Capture the cell that displays the provided text and extract its [X, Y] central coordinate. 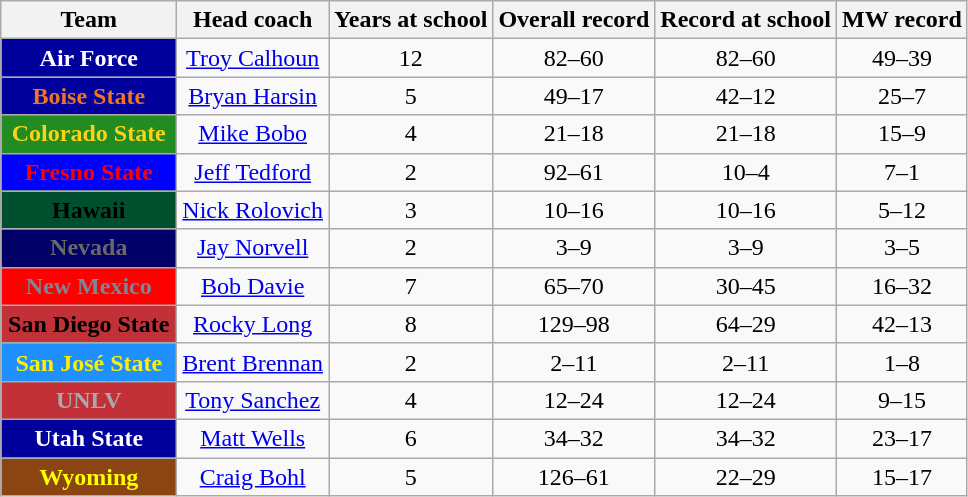
64–29 [746, 324]
Years at school [411, 20]
Record at school [746, 20]
Tony Sanchez [253, 400]
12 [411, 58]
Jay Norvell [253, 248]
Bryan Harsin [253, 96]
42–12 [746, 96]
Nick Rolovich [253, 210]
Bob Davie [253, 286]
23–17 [902, 438]
Matt Wells [253, 438]
Troy Calhoun [253, 58]
Wyoming [89, 477]
Brent Brennan [253, 362]
Rocky Long [253, 324]
16–32 [902, 286]
65–70 [574, 286]
Air Force [89, 58]
15–17 [902, 477]
42–13 [902, 324]
1–8 [902, 362]
Overall record [574, 20]
49–39 [902, 58]
126–61 [574, 477]
6 [411, 438]
Craig Bohl [253, 477]
Fresno State [89, 172]
8 [411, 324]
Utah State [89, 438]
Boise State [89, 96]
22–29 [746, 477]
Team [89, 20]
Jeff Tedford [253, 172]
7–1 [902, 172]
San Diego State [89, 324]
10–4 [746, 172]
Hawaii [89, 210]
30–45 [746, 286]
5–12 [902, 210]
Mike Bobo [253, 134]
25–7 [902, 96]
92–61 [574, 172]
Colorado State [89, 134]
Head coach [253, 20]
MW record [902, 20]
New Mexico [89, 286]
49–17 [574, 96]
UNLV [89, 400]
129–98 [574, 324]
7 [411, 286]
Nevada [89, 248]
3 [411, 210]
San José State [89, 362]
3–5 [902, 248]
15–9 [902, 134]
9–15 [902, 400]
